For the text-containing cell, return its midpoint in [x, y] coordinate format. 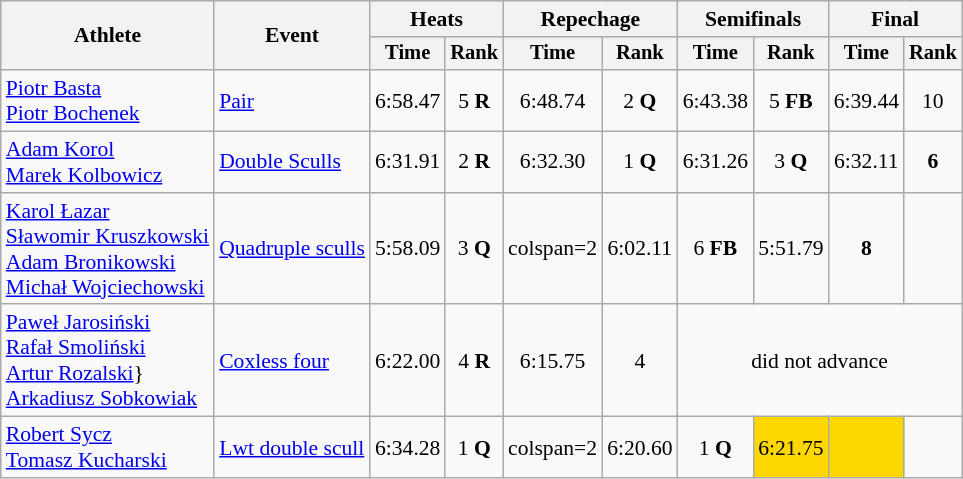
5 R [474, 100]
Robert SyczTomasz Kucharski [108, 448]
4 [640, 361]
6:20.60 [640, 448]
8 [866, 249]
Double Sculls [292, 162]
Repechage [590, 19]
Heats [436, 19]
Paweł JarosińskiRafał SmolińskiArtur Rozalski}Arkadiusz Sobkowiak [108, 361]
6:32.30 [552, 162]
Piotr BastaPiotr Bochenek [108, 100]
6:39.44 [866, 100]
did not advance [820, 361]
6:32.11 [866, 162]
5 FB [790, 100]
Final [896, 19]
6:31.91 [408, 162]
Athlete [108, 36]
5:58.09 [408, 249]
Pair [292, 100]
2 R [474, 162]
6:22.00 [408, 361]
Karol ŁazarSławomir KruszkowskiAdam BronikowskiMichał Wojciechowski [108, 249]
6:31.26 [716, 162]
Semifinals [754, 19]
6 FB [716, 249]
Quadruple sculls [292, 249]
5:51.79 [790, 249]
6:21.75 [790, 448]
6:48.74 [552, 100]
Coxless four [292, 361]
6:34.28 [408, 448]
6 [933, 162]
10 [933, 100]
Event [292, 36]
2 Q [640, 100]
6:58.47 [408, 100]
4 R [474, 361]
Adam KorolMarek Kolbowicz [108, 162]
6:43.38 [716, 100]
6:02.11 [640, 249]
6:15.75 [552, 361]
Lwt double scull [292, 448]
